Extract the [X, Y] coordinate from the center of the cell holding the provided text.  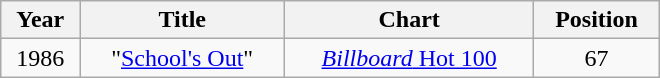
Chart [410, 20]
"School's Out" [182, 58]
Year [40, 20]
Billboard Hot 100 [410, 58]
1986 [40, 58]
Position [597, 20]
67 [597, 58]
Title [182, 20]
